Determine the [X, Y] coordinate at the center of the cell enclosing the given text.  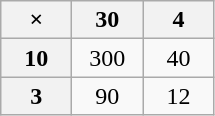
4 [178, 20]
300 [108, 58]
90 [108, 96]
3 [36, 96]
40 [178, 58]
10 [36, 58]
12 [178, 96]
× [36, 20]
30 [108, 20]
